Extract the [x, y] coordinate from the center of the cell holding the provided text.  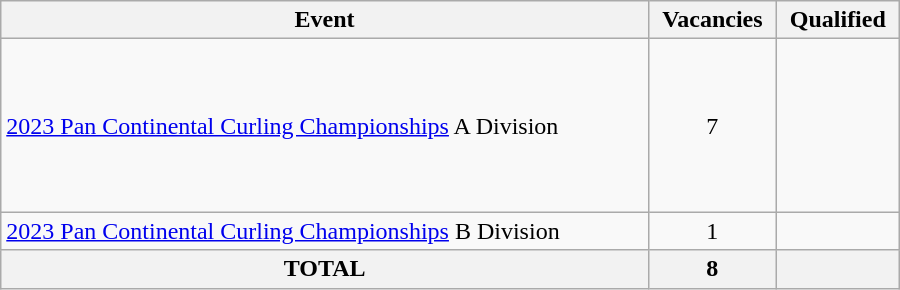
Event [325, 20]
7 [712, 126]
TOTAL [325, 269]
8 [712, 269]
Qualified [838, 20]
2023 Pan Continental Curling Championships A Division [325, 126]
Vacancies [712, 20]
1 [712, 231]
2023 Pan Continental Curling Championships B Division [325, 231]
